Extract the (x, y) coordinate from the center of the cell holding the provided text.  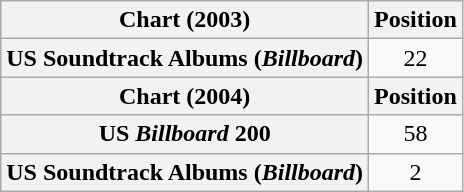
Chart (2004) (185, 96)
US Billboard 200 (185, 134)
2 (416, 172)
Chart (2003) (185, 20)
22 (416, 58)
58 (416, 134)
